Find where the given text appears and provide that cell's center as (x, y) coordinate. 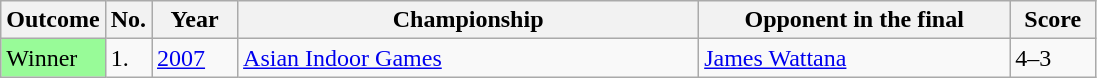
Opponent in the final (854, 20)
No. (128, 20)
James Wattana (854, 58)
Asian Indoor Games (468, 58)
Year (195, 20)
Winner (53, 58)
4–3 (1053, 58)
Outcome (53, 20)
1. (128, 58)
Championship (468, 20)
Score (1053, 20)
2007 (195, 58)
